Detect which cell encompasses the target text, then output its (X, Y) center coordinate. 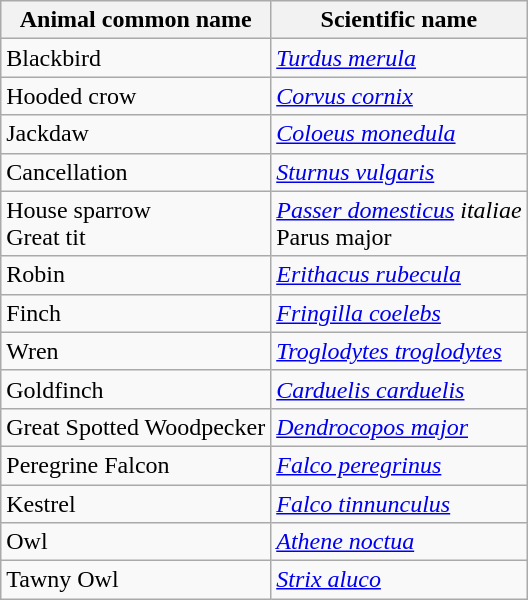
Corvus cornix (399, 96)
Goldfinch (136, 389)
Athene noctua (399, 542)
Strix aluco (399, 580)
Hooded crow (136, 96)
Falco peregrinus (399, 465)
Animal common name (136, 20)
Coloeus monedula (399, 134)
Peregrine Falcon (136, 465)
Sturnus vulgaris (399, 172)
Blackbird (136, 58)
Turdus merula (399, 58)
Cancellation (136, 172)
Owl (136, 542)
Kestrel (136, 503)
Wren (136, 351)
Erithacus rubecula (399, 275)
Carduelis carduelis (399, 389)
Robin (136, 275)
Tawny Owl (136, 580)
Fringilla coelebs (399, 313)
Falco tinnunculus (399, 503)
Jackdaw (136, 134)
Great Spotted Woodpecker (136, 427)
Finch (136, 313)
House sparrowGreat tit (136, 224)
Passer domesticus italiaeParus major (399, 224)
Dendrocopos major (399, 427)
Scientific name (399, 20)
Troglodytes troglodytes (399, 351)
